Pinpoint the cell where the given text exists, returning its (X, Y) midpoint coordinate. 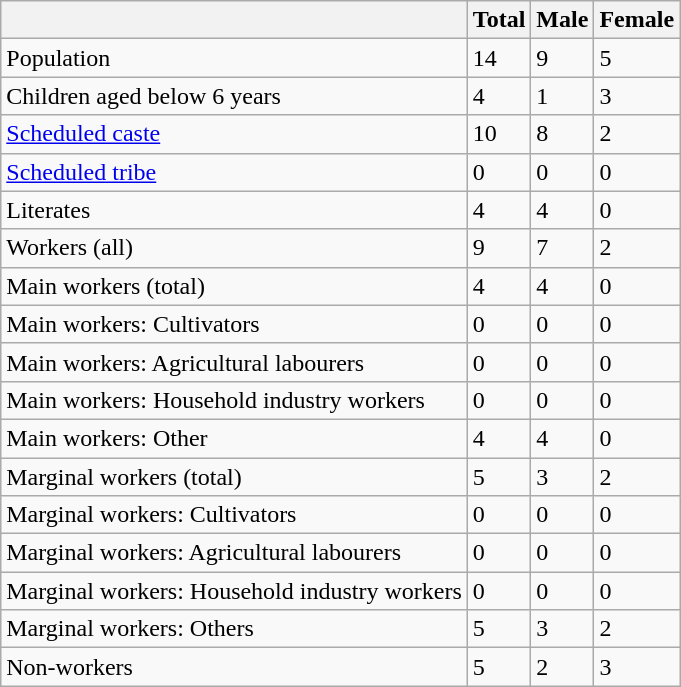
Marginal workers: Cultivators (234, 515)
7 (562, 248)
Children aged below 6 years (234, 96)
Main workers: Agricultural labourers (234, 362)
Female (637, 20)
1 (562, 96)
Total (499, 20)
Male (562, 20)
Population (234, 58)
Main workers: Cultivators (234, 324)
Scheduled tribe (234, 172)
Marginal workers (total) (234, 477)
Non-workers (234, 667)
Workers (all) (234, 248)
Main workers: Household industry workers (234, 400)
Main workers: Other (234, 438)
8 (562, 134)
10 (499, 134)
Marginal workers: Agricultural labourers (234, 553)
Marginal workers: Others (234, 629)
14 (499, 58)
Marginal workers: Household industry workers (234, 591)
Main workers (total) (234, 286)
Scheduled caste (234, 134)
Literates (234, 210)
